From the cell containing the given text, extract its center point as (x, y) coordinate. 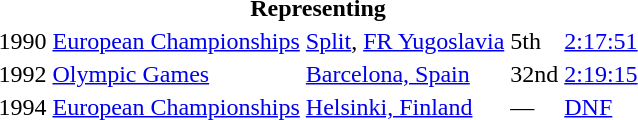
European Championships (176, 41)
Barcelona, Spain (404, 74)
Olympic Games (176, 74)
Split, FR Yugoslavia (404, 41)
5th (534, 41)
32nd (534, 74)
